Identify which cell holds the provided text, then report its [x, y] central coordinate. 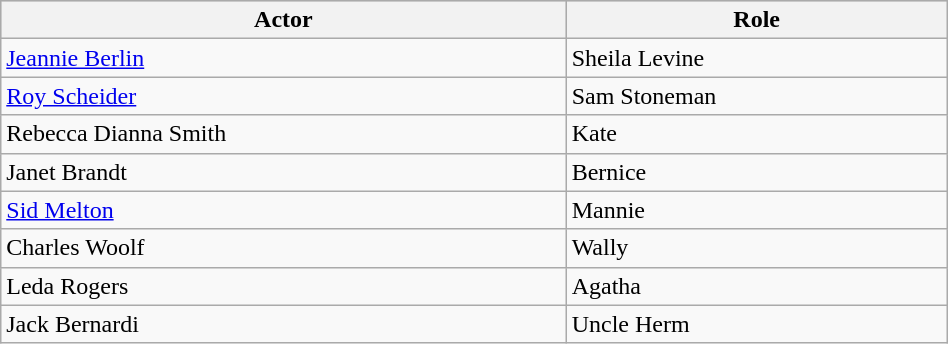
Leda Rogers [284, 286]
Bernice [756, 172]
Role [756, 20]
Wally [756, 248]
Janet Brandt [284, 172]
Sid Melton [284, 210]
Mannie [756, 210]
Actor [284, 20]
Rebecca Dianna Smith [284, 134]
Roy Scheider [284, 96]
Agatha [756, 286]
Kate [756, 134]
Charles Woolf [284, 248]
Jack Bernardi [284, 324]
Sheila Levine [756, 58]
Jeannie Berlin [284, 58]
Uncle Herm [756, 324]
Sam Stoneman [756, 96]
